Search for the cell housing the specified text and yield its [X, Y] center coordinate. 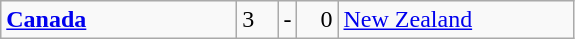
3 [258, 20]
New Zealand [456, 20]
Canada [119, 20]
0 [318, 20]
- [288, 20]
